For the text-containing cell, return its midpoint in [X, Y] coordinate format. 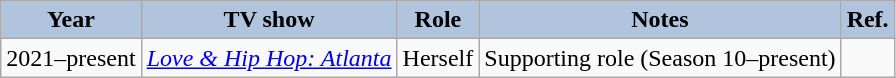
Love & Hip Hop: Atlanta [269, 58]
Supporting role (Season 10–present) [660, 58]
Notes [660, 20]
Ref. [868, 20]
Role [438, 20]
Year [71, 20]
TV show [269, 20]
2021–present [71, 58]
Herself [438, 58]
